Identify which cell holds the provided text, then report its (X, Y) central coordinate. 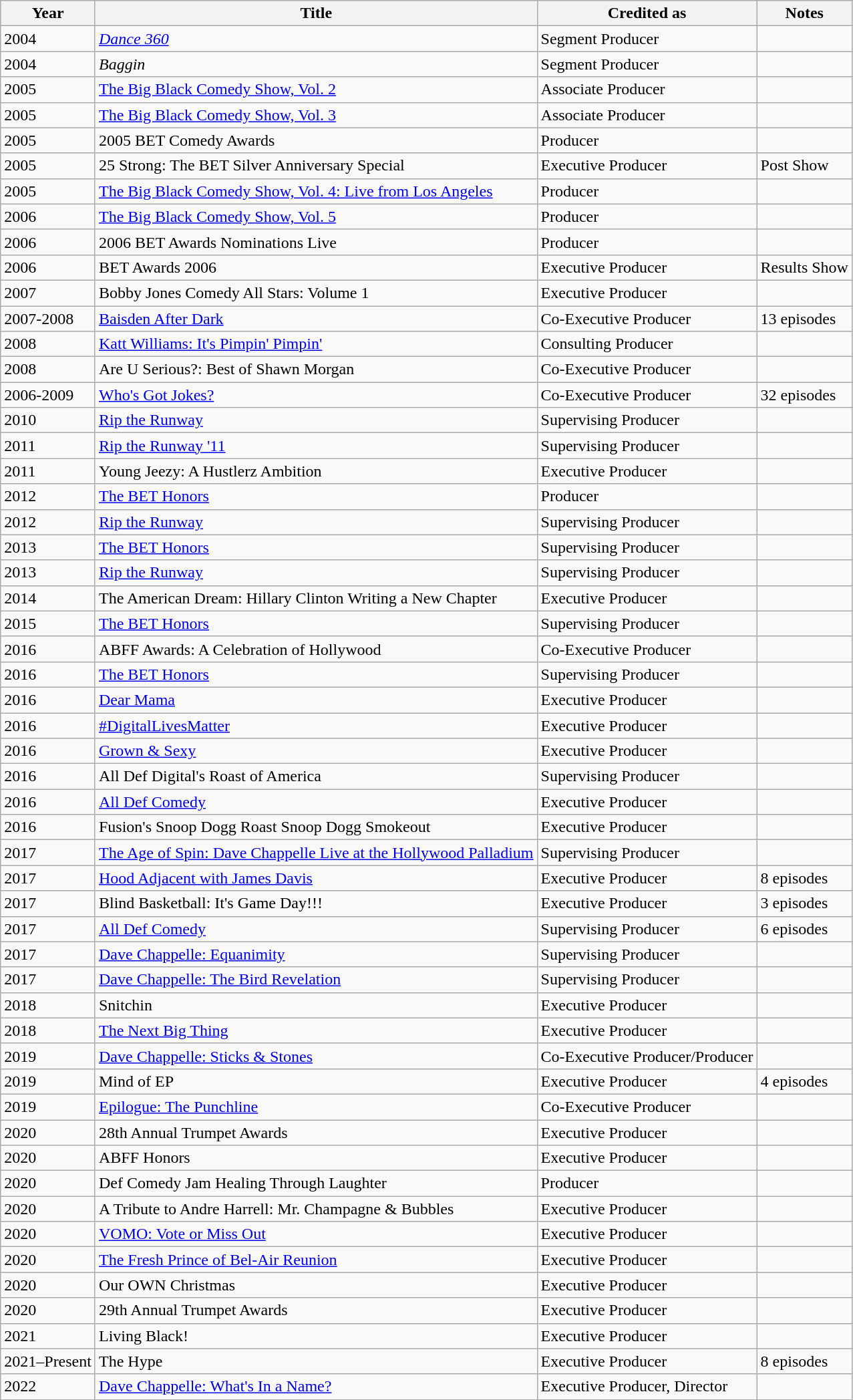
Dave Chappelle: The Bird Revelation (316, 980)
Year (48, 13)
The Hype (316, 1361)
29th Annual Trumpet Awards (316, 1310)
The Next Big Thing (316, 1030)
4 episodes (804, 1081)
Blind Basketball: It's Game Day!!! (316, 903)
2022 (48, 1387)
Fusion's Snoop Dogg Roast Snoop Dogg Smokeout (316, 827)
2014 (48, 598)
Def Comedy Jam Healing Through Laughter (316, 1183)
3 episodes (804, 903)
Credited as (647, 13)
VOMO: Vote or Miss Out (316, 1234)
Notes (804, 13)
The American Dream: Hillary Clinton Writing a New Chapter (316, 598)
Mind of EP (316, 1081)
Title (316, 13)
Executive Producer, Director (647, 1387)
2021 (48, 1336)
Hood Adjacent with James Davis (316, 878)
28th Annual Trumpet Awards (316, 1133)
The Big Black Comedy Show, Vol. 4: Live from Los Angeles (316, 191)
Epilogue: The Punchline (316, 1107)
Dance 360 (316, 39)
2021–Present (48, 1361)
Baggin (316, 64)
Rip the Runway '11 (316, 446)
Who's Got Jokes? (316, 395)
Co-Executive Producer/Producer (647, 1056)
Consulting Producer (647, 344)
32 episodes (804, 395)
Dear Mama (316, 700)
ABFF Awards: A Celebration of Hollywood (316, 649)
#DigitalLivesMatter (316, 725)
The Fresh Prince of Bel-Air Reunion (316, 1260)
Snitchin (316, 1005)
Living Black! (316, 1336)
Dave Chappelle: What's In a Name? (316, 1387)
Dave Chappelle: Sticks & Stones (316, 1056)
Grown & Sexy (316, 751)
Are U Serious?: Best of Shawn Morgan (316, 370)
ABFF Honors (316, 1158)
2010 (48, 420)
The Big Black Comedy Show, Vol. 2 (316, 90)
Dave Chappelle: Equanimity (316, 954)
Baisden After Dark (316, 319)
2007-2008 (48, 319)
6 episodes (804, 929)
2006-2009 (48, 395)
Katt Williams: It's Pimpin' Pimpin' (316, 344)
Our OWN Christmas (316, 1285)
13 episodes (804, 319)
The Age of Spin: Dave Chappelle Live at the Hollywood Palladium (316, 853)
The Big Black Comedy Show, Vol. 3 (316, 115)
2007 (48, 293)
All Def Digital's Roast of America (316, 777)
The Big Black Comedy Show, Vol. 5 (316, 217)
A Tribute to Andre Harrell: Mr. Champagne & Bubbles (316, 1209)
2015 (48, 623)
Young Jeezy: A Hustlerz Ambition (316, 471)
25 Strong: The BET Silver Anniversary Special (316, 166)
2005 BET Comedy Awards (316, 140)
2006 BET Awards Nominations Live (316, 242)
Post Show (804, 166)
Results Show (804, 267)
BET Awards 2006 (316, 267)
Bobby Jones Comedy All Stars: Volume 1 (316, 293)
